Find where the given text appears and provide that cell's center as [X, Y] coordinate. 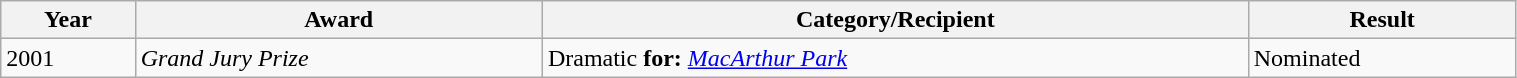
Year [68, 20]
Grand Jury Prize [338, 58]
Category/Recipient [895, 20]
Nominated [1382, 58]
2001 [68, 58]
Dramatic for: MacArthur Park [895, 58]
Result [1382, 20]
Award [338, 20]
